Search for the cell housing the specified text and yield its (x, y) center coordinate. 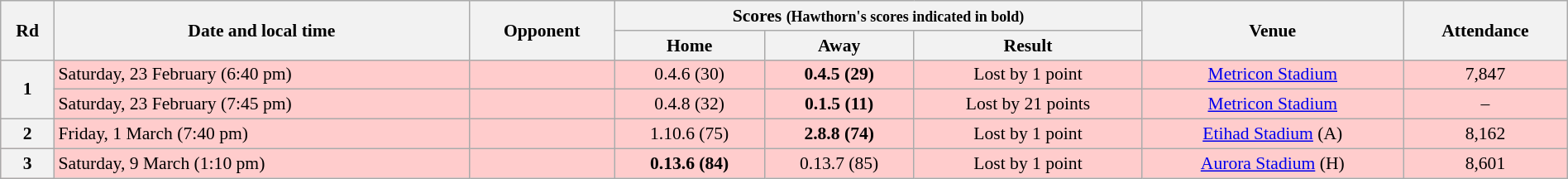
Friday, 1 March (7:40 pm) (262, 134)
0.13.7 (85) (839, 163)
3 (28, 163)
Etihad Stadium (A) (1273, 134)
Lost by 21 points (1028, 104)
8,162 (1485, 134)
– (1485, 104)
Saturday, 9 March (1:10 pm) (262, 163)
Opponent (542, 30)
1 (28, 89)
Saturday, 23 February (6:40 pm) (262, 75)
Venue (1273, 30)
Saturday, 23 February (7:45 pm) (262, 104)
Date and local time (262, 30)
0.4.8 (32) (690, 104)
2 (28, 134)
Away (839, 46)
0.4.6 (30) (690, 75)
1.10.6 (75) (690, 134)
8,601 (1485, 163)
Rd (28, 30)
7,847 (1485, 75)
Home (690, 46)
Scores (Hawthorn's scores indicated in bold) (878, 16)
2.8.8 (74) (839, 134)
Aurora Stadium (H) (1273, 163)
0.4.5 (29) (839, 75)
0.1.5 (11) (839, 104)
Result (1028, 46)
0.13.6 (84) (690, 163)
Attendance (1485, 30)
